Return the (X, Y) coordinate for the center point of the cell that contains the specified text.  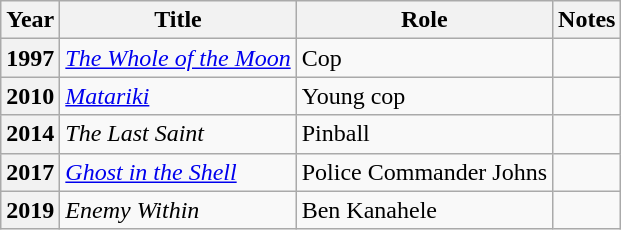
Year (30, 20)
Pinball (424, 134)
1997 (30, 58)
2019 (30, 210)
Matariki (178, 96)
Ghost in the Shell (178, 172)
Police Commander Johns (424, 172)
Enemy Within (178, 210)
Ben Kanahele (424, 210)
Title (178, 20)
The Whole of the Moon (178, 58)
Cop (424, 58)
2010 (30, 96)
2017 (30, 172)
The Last Saint (178, 134)
Notes (587, 20)
2014 (30, 134)
Role (424, 20)
Young cop (424, 96)
